For the text-containing cell, return its midpoint in (X, Y) coordinate format. 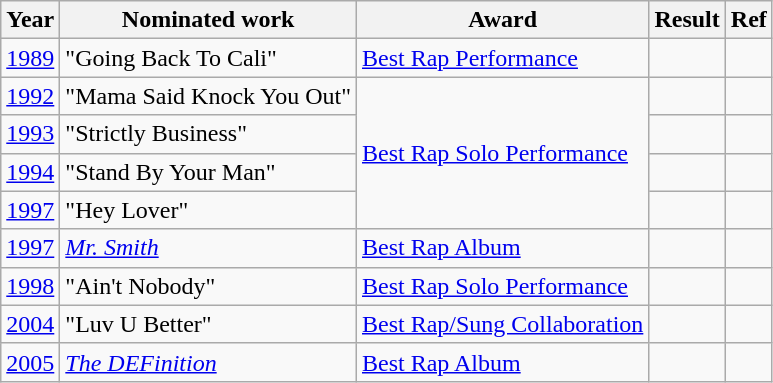
1992 (30, 96)
1993 (30, 134)
"Luv U Better" (208, 324)
"Mama Said Knock You Out" (208, 96)
"Strictly Business" (208, 134)
"Going Back To Cali" (208, 58)
1989 (30, 58)
Award (502, 20)
Mr. Smith (208, 248)
Best Rap/Sung Collaboration (502, 324)
1994 (30, 172)
Nominated work (208, 20)
"Hey Lover" (208, 210)
Ref (748, 20)
1998 (30, 286)
Best Rap Performance (502, 58)
Result (687, 20)
2004 (30, 324)
2005 (30, 362)
The DEFinition (208, 362)
Year (30, 20)
"Stand By Your Man" (208, 172)
"Ain't Nobody" (208, 286)
